For the text-containing cell, return its midpoint in (X, Y) coordinate format. 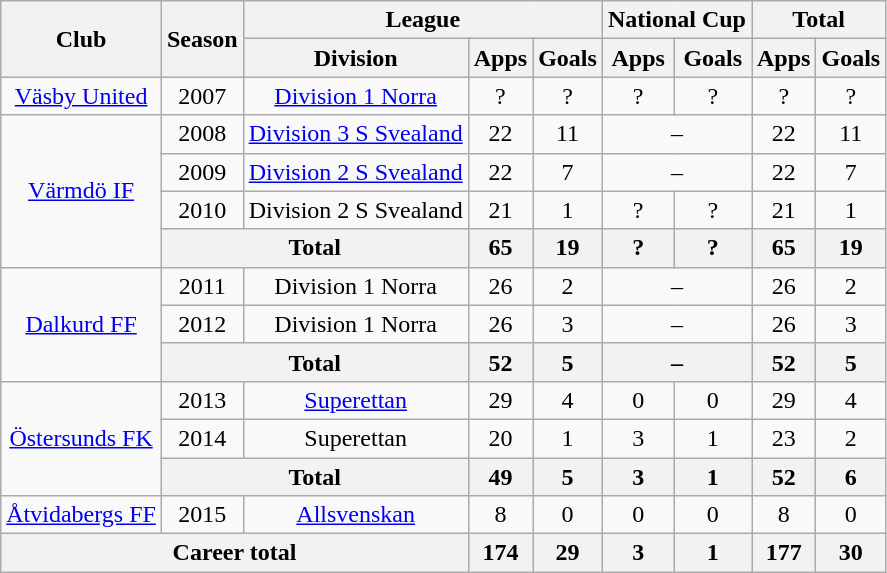
2015 (202, 515)
Club (82, 39)
Väsby United (82, 96)
Season (202, 39)
2010 (202, 210)
Östersunds FK (82, 438)
Värmdö IF (82, 191)
Dalkurd FF (82, 324)
6 (851, 477)
Division 3 S Svealand (356, 134)
2012 (202, 324)
Career total (234, 553)
2014 (202, 438)
2009 (202, 172)
23 (784, 438)
2013 (202, 400)
Division (356, 58)
Allsvenskan (356, 515)
177 (784, 553)
30 (851, 553)
174 (500, 553)
Åtvidabergs FF (82, 515)
2008 (202, 134)
2007 (202, 96)
20 (500, 438)
League (422, 20)
2011 (202, 286)
National Cup (676, 20)
49 (500, 477)
